Find where the given text appears and provide that cell's center as [X, Y] coordinate. 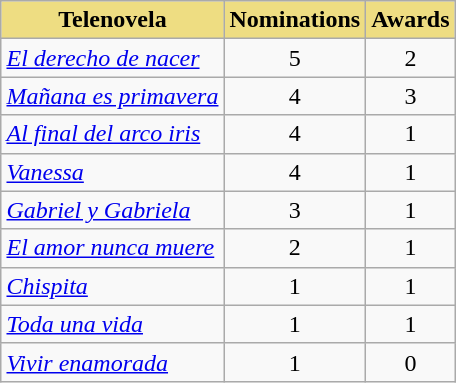
Nominations [295, 20]
El amor nunca muere [112, 248]
0 [410, 362]
Gabriel y Gabriela [112, 210]
Awards [410, 20]
Al final del arco iris [112, 134]
5 [295, 58]
Toda una vida [112, 324]
Vanessa [112, 172]
Mañana es primavera [112, 96]
Chispita [112, 286]
Vivir enamorada [112, 362]
El derecho de nacer [112, 58]
Telenovela [112, 20]
